Detect which cell encompasses the target text, then output its (x, y) center coordinate. 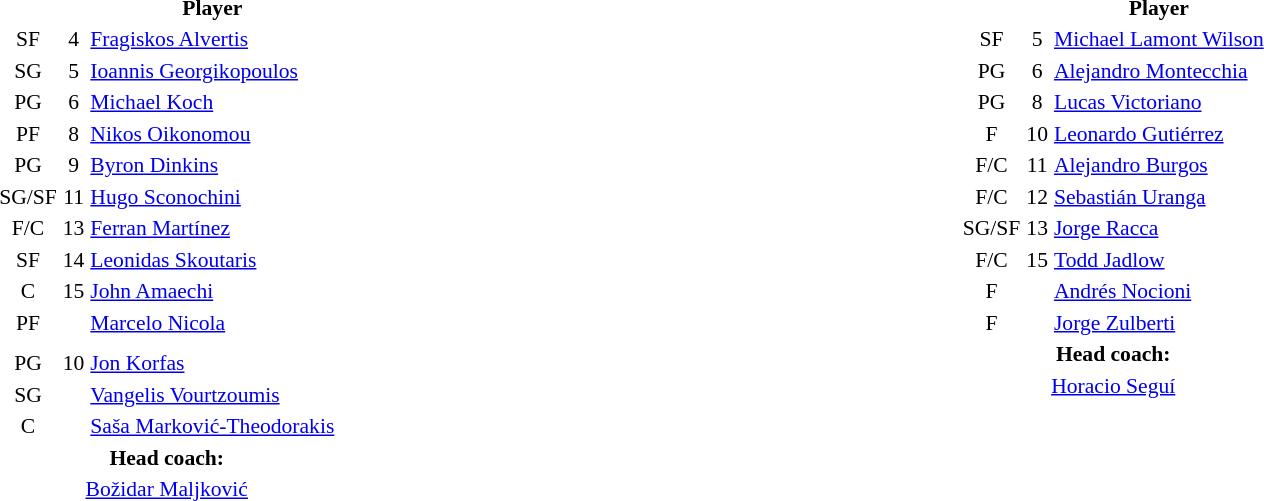
Saša Marković-Theodorakis (212, 426)
Ferran Martínez (212, 228)
9 (74, 165)
Leonidas Skoutaris (212, 260)
Ioannis Georgikopoulos (212, 70)
Vangelis Vourtzoumis (212, 394)
12 (1038, 196)
Byron Dinkins (212, 165)
4 (74, 39)
Nikos Oikonomou (212, 134)
Fragiskos Alvertis (212, 39)
14 (74, 260)
Marcelo Nicola (212, 322)
Michael Koch (212, 102)
SF (992, 39)
John Amaechi (212, 291)
Hugo Sconochini (212, 196)
Jon Korfas (212, 363)
SG/SF (992, 228)
